Return (X, Y) of the center of cell containing provided text 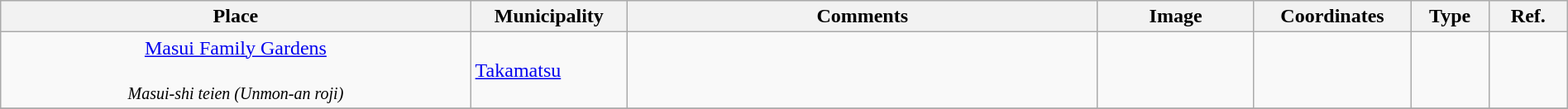
Masui Family GardensMasui-shi teien (Unmon-an roji) (236, 70)
Takamatsu (549, 70)
Ref. (1528, 17)
Coordinates (1331, 17)
Image (1176, 17)
Municipality (549, 17)
Place (236, 17)
Type (1451, 17)
Comments (863, 17)
